Locate the cell with the specified text and output its (X, Y) center coordinate. 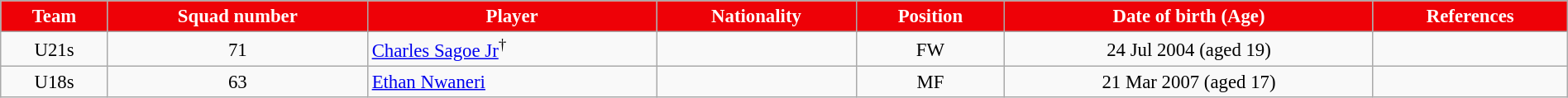
Nationality (756, 16)
Team (55, 16)
Ethan Nwaneri (512, 82)
21 Mar 2007 (aged 17) (1189, 82)
U18s (55, 82)
Squad number (237, 16)
MF (930, 82)
Date of birth (Age) (1189, 16)
Charles Sagoe Jr† (512, 49)
63 (237, 82)
U21s (55, 49)
Player (512, 16)
24 Jul 2004 (aged 19) (1189, 49)
FW (930, 49)
References (1470, 16)
Position (930, 16)
71 (237, 49)
